Extract the (x, y) coordinate from the center of the cell holding the provided text.  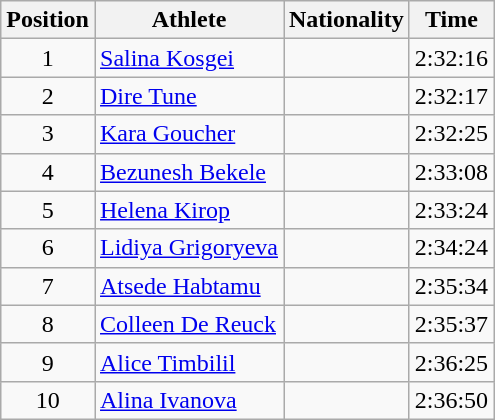
Dire Tune (188, 96)
Athlete (188, 20)
2:33:08 (451, 172)
8 (48, 324)
5 (48, 210)
Time (451, 20)
10 (48, 400)
2 (48, 96)
Position (48, 20)
2:35:34 (451, 286)
Salina Kosgei (188, 58)
2:35:37 (451, 324)
4 (48, 172)
6 (48, 248)
Alice Timbilil (188, 362)
Colleen De Reuck (188, 324)
2:36:25 (451, 362)
2:33:24 (451, 210)
Helena Kirop (188, 210)
2:32:17 (451, 96)
2:34:24 (451, 248)
7 (48, 286)
Bezunesh Bekele (188, 172)
Lidiya Grigoryeva (188, 248)
2:32:16 (451, 58)
2:36:50 (451, 400)
Alina Ivanova (188, 400)
1 (48, 58)
2:32:25 (451, 134)
Atsede Habtamu (188, 286)
3 (48, 134)
Nationality (347, 20)
Kara Goucher (188, 134)
9 (48, 362)
